Return the [x, y] coordinate for the center point of the cell that contains the specified text.  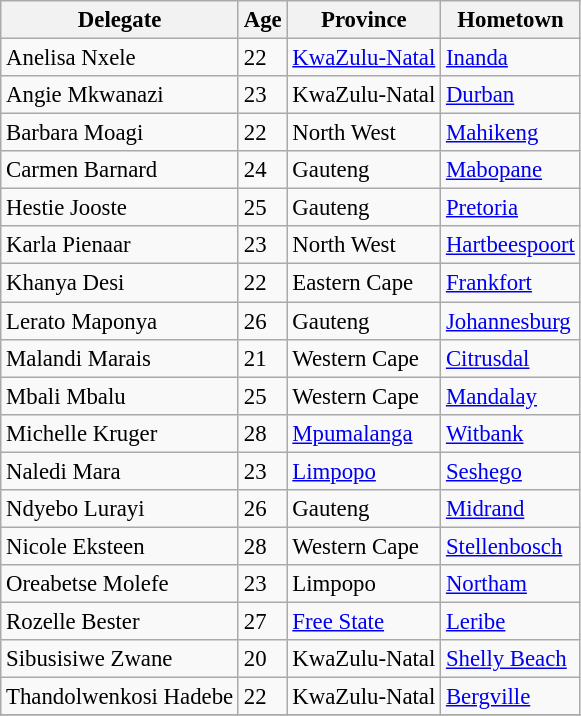
Witbank [511, 433]
Anelisa Nxele [120, 58]
Free State [364, 621]
Hestie Jooste [120, 208]
Northam [511, 584]
Michelle Kruger [120, 433]
Mabopane [511, 170]
Barbara Moagi [120, 133]
Oreabetse Molefe [120, 584]
Midrand [511, 509]
Mbali Mbalu [120, 396]
Nicole Eksteen [120, 546]
Stellenbosch [511, 546]
Hometown [511, 20]
Malandi Marais [120, 358]
Mahikeng [511, 133]
Mpumalanga [364, 433]
Ndyebo Lurayi [120, 509]
Delegate [120, 20]
Bergville [511, 697]
Khanya Desi [120, 283]
Shelly Beach [511, 659]
Leribe [511, 621]
27 [262, 621]
Inanda [511, 58]
Hartbeespoort [511, 245]
Rozelle Bester [120, 621]
Citrusdal [511, 358]
24 [262, 170]
20 [262, 659]
Thandolwenkosi Hadebe [120, 697]
Eastern Cape [364, 283]
Sibusisiwe Zwane [120, 659]
Lerato Maponya [120, 321]
Angie Mkwanazi [120, 95]
Age [262, 20]
Karla Pienaar [120, 245]
Naledi Mara [120, 471]
21 [262, 358]
Frankfort [511, 283]
Seshego [511, 471]
Johannesburg [511, 321]
Durban [511, 95]
Province [364, 20]
Mandalay [511, 396]
Pretoria [511, 208]
Carmen Barnard [120, 170]
